Search for the cell housing the specified text and yield its [X, Y] center coordinate. 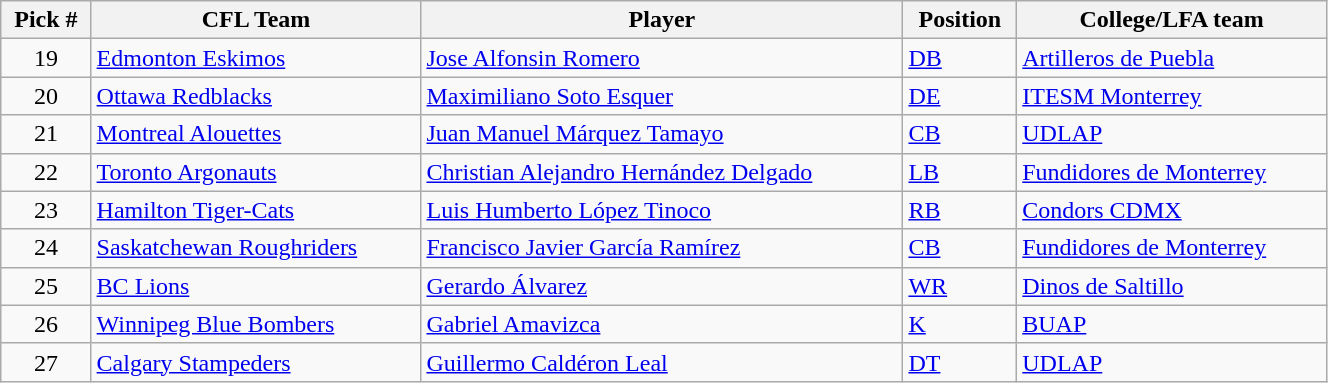
19 [46, 58]
Condors CDMX [1172, 210]
DB [960, 58]
24 [46, 248]
22 [46, 172]
DE [960, 96]
26 [46, 324]
Winnipeg Blue Bombers [256, 324]
Maximiliano Soto Esquer [662, 96]
RB [960, 210]
Dinos de Saltillo [1172, 286]
CFL Team [256, 20]
Calgary Stampeders [256, 362]
Gerardo Álvarez [662, 286]
Christian Alejandro Hernández Delgado [662, 172]
23 [46, 210]
Saskatchewan Roughriders [256, 248]
Jose Alfonsin Romero [662, 58]
LB [960, 172]
Artilleros de Puebla [1172, 58]
WR [960, 286]
Juan Manuel Márquez Tamayo [662, 134]
Pick # [46, 20]
Luis Humberto López Tinoco [662, 210]
Gabriel Amavizca [662, 324]
BC Lions [256, 286]
27 [46, 362]
BUAP [1172, 324]
ITESM Monterrey [1172, 96]
Edmonton Eskimos [256, 58]
Position [960, 20]
Hamilton Tiger-Cats [256, 210]
20 [46, 96]
College/LFA team [1172, 20]
21 [46, 134]
Ottawa Redblacks [256, 96]
25 [46, 286]
Toronto Argonauts [256, 172]
K [960, 324]
DT [960, 362]
Montreal Alouettes [256, 134]
Player [662, 20]
Francisco Javier García Ramírez [662, 248]
Guillermo Caldéron Leal [662, 362]
